Determine the (X, Y) coordinate at the center of the cell enclosing the given text.  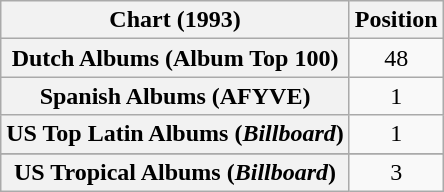
Position (396, 20)
US Top Latin Albums (Billboard) (176, 134)
Chart (1993) (176, 20)
Dutch Albums (Album Top 100) (176, 58)
3 (396, 172)
Spanish Albums (AFYVE) (176, 96)
48 (396, 58)
US Tropical Albums (Billboard) (176, 172)
